For the text-containing cell, return its midpoint in (x, y) coordinate format. 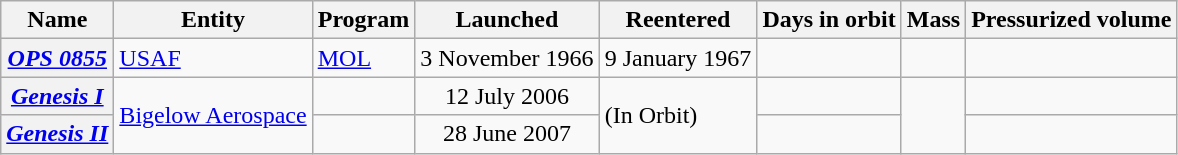
9 January 1967 (678, 58)
Program (364, 20)
Genesis I (58, 96)
Genesis II (58, 134)
Entity (213, 20)
Name (58, 20)
USAF (213, 58)
12 July 2006 (507, 96)
(In Orbit) (678, 115)
Launched (507, 20)
3 November 1966 (507, 58)
Days in orbit (829, 20)
Pressurized volume (1072, 20)
Reentered (678, 20)
28 June 2007 (507, 134)
Bigelow Aerospace (213, 115)
OPS 0855 (58, 58)
Mass (933, 20)
MOL (364, 58)
